Detect which cell encompasses the target text, then output its [X, Y] center coordinate. 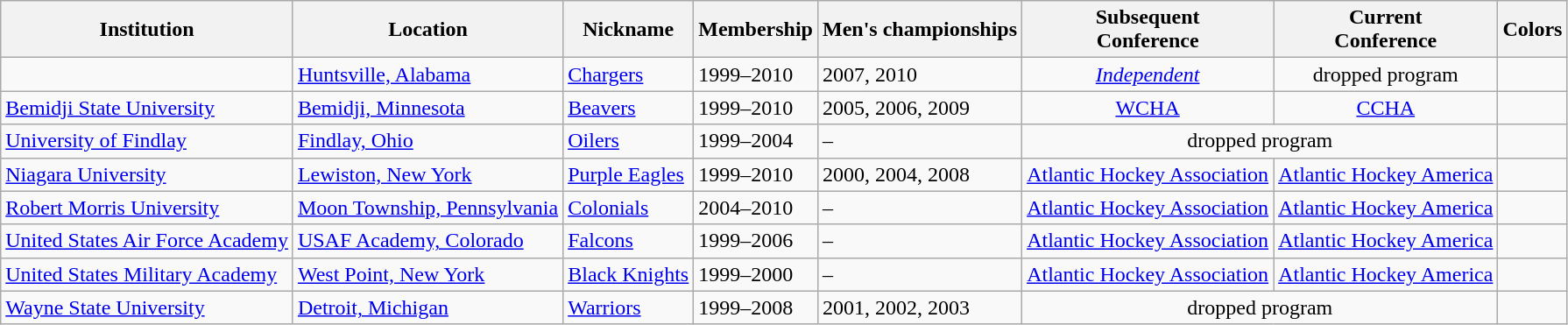
1999–2004 [756, 141]
1999–2000 [756, 274]
Location [427, 30]
SubsequentConference [1148, 30]
Colors [1533, 30]
Huntsville, Alabama [427, 74]
2007, 2010 [920, 74]
Chargers [629, 74]
Nickname [629, 30]
Findlay, Ohio [427, 141]
Membership [756, 30]
1999–2006 [756, 241]
2000, 2004, 2008 [920, 174]
1999–2008 [756, 307]
United States Military Academy [147, 274]
WCHA [1148, 108]
Niagara University [147, 174]
Institution [147, 30]
West Point, New York [427, 274]
Bemidji State University [147, 108]
Moon Township, Pennsylvania [427, 208]
Men's championships [920, 30]
Warriors [629, 307]
Beavers [629, 108]
Falcons [629, 241]
Wayne State University [147, 307]
Black Knights [629, 274]
Purple Eagles [629, 174]
Lewiston, New York [427, 174]
Robert Morris University [147, 208]
Independent [1148, 74]
Bemidji, Minnesota [427, 108]
USAF Academy, Colorado [427, 241]
2005, 2006, 2009 [920, 108]
Oilers [629, 141]
United States Air Force Academy [147, 241]
Detroit, Michigan [427, 307]
2004–2010 [756, 208]
CurrentConference [1386, 30]
University of Findlay [147, 141]
Colonials [629, 208]
2001, 2002, 2003 [920, 307]
CCHA [1386, 108]
